Capture the cell that displays the provided text and extract its (X, Y) central coordinate. 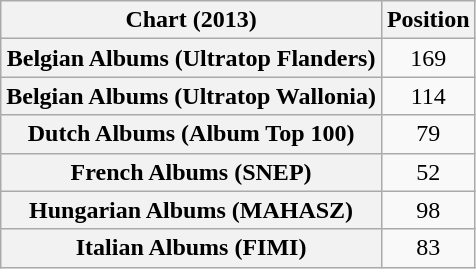
Chart (2013) (192, 20)
Dutch Albums (Album Top 100) (192, 134)
169 (428, 58)
79 (428, 134)
98 (428, 210)
Hungarian Albums (MAHASZ) (192, 210)
Belgian Albums (Ultratop Flanders) (192, 58)
83 (428, 248)
114 (428, 96)
52 (428, 172)
Italian Albums (FIMI) (192, 248)
French Albums (SNEP) (192, 172)
Belgian Albums (Ultratop Wallonia) (192, 96)
Position (428, 20)
